For the text-containing cell, return its midpoint in (X, Y) coordinate format. 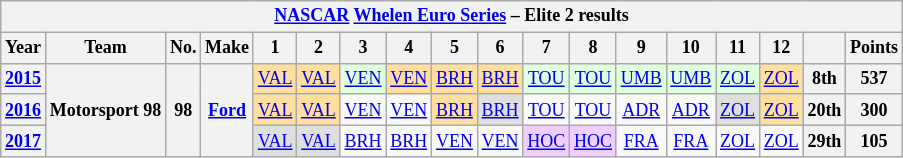
No. (184, 48)
2016 (24, 110)
12 (781, 48)
8th (824, 78)
3 (363, 48)
105 (874, 140)
98 (184, 110)
8 (594, 48)
9 (641, 48)
10 (691, 48)
2 (318, 48)
6 (500, 48)
1 (274, 48)
Team (105, 48)
Motorsport 98 (105, 110)
2017 (24, 140)
20th (824, 110)
NASCAR Whelen Euro Series – Elite 2 results (452, 16)
4 (409, 48)
2015 (24, 78)
29th (824, 140)
Make (228, 48)
Year (24, 48)
7 (546, 48)
11 (738, 48)
Ford (228, 110)
5 (455, 48)
Points (874, 48)
300 (874, 110)
537 (874, 78)
